Identify which cell holds the provided text, then report its [X, Y] central coordinate. 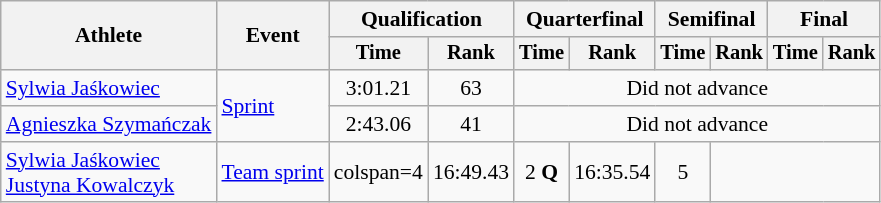
3:01.21 [378, 88]
Agnieszka Szymańczak [109, 124]
Quarterfinal [584, 19]
16:49.43 [471, 172]
colspan=4 [378, 172]
Team sprint [272, 172]
Event [272, 36]
2:43.06 [378, 124]
2 Q [542, 172]
Sylwia JaśkowiecJustyna Kowalczyk [109, 172]
16:35.54 [612, 172]
Sprint [272, 106]
Sylwia Jaśkowiec [109, 88]
Athlete [109, 36]
Qualification [422, 19]
Final [824, 19]
41 [471, 124]
63 [471, 88]
5 [682, 172]
Semifinal [711, 19]
